Determine the [X, Y] coordinate at the center of the cell enclosing the given text.  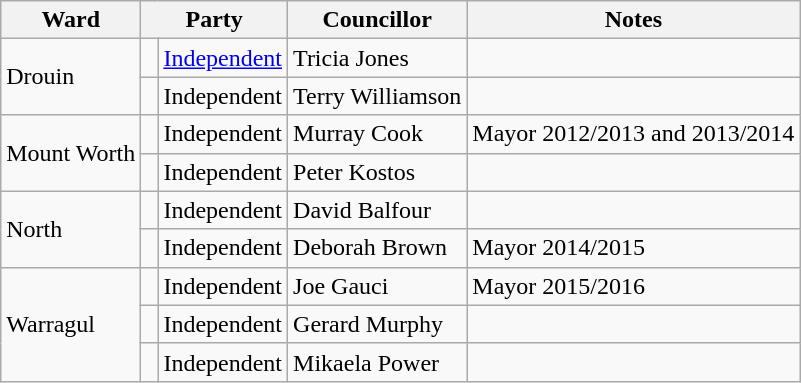
Mikaela Power [378, 362]
Murray Cook [378, 134]
Ward [71, 20]
Notes [634, 20]
Mayor 2012/2013 and 2013/2014 [634, 134]
Mayor 2015/2016 [634, 286]
North [71, 229]
Tricia Jones [378, 58]
Terry Williamson [378, 96]
Mount Worth [71, 153]
Deborah Brown [378, 248]
Party [214, 20]
David Balfour [378, 210]
Councillor [378, 20]
Mayor 2014/2015 [634, 248]
Warragul [71, 324]
Drouin [71, 77]
Joe Gauci [378, 286]
Peter Kostos [378, 172]
Gerard Murphy [378, 324]
